Determine the [X, Y] coordinate at the center of the cell enclosing the given text.  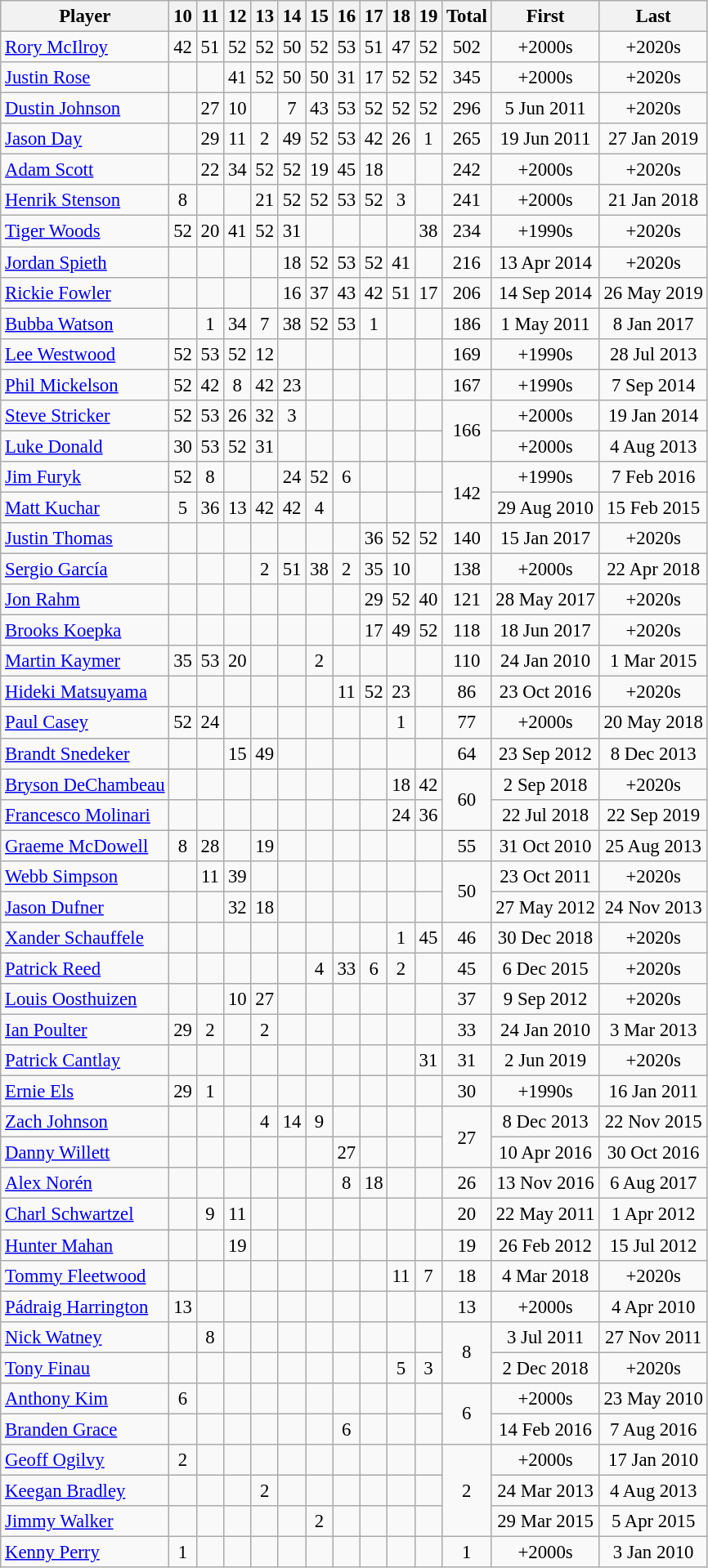
6 Dec 2015 [545, 968]
1 Apr 2012 [653, 1214]
Rory McIlroy [85, 47]
14 Sep 2014 [545, 293]
140 [467, 538]
21 Jan 2018 [653, 200]
5 Jun 2011 [545, 109]
47 [401, 47]
22 Sep 2019 [653, 815]
14 Feb 2016 [545, 1429]
60 [467, 799]
Henrik Stenson [85, 200]
27 Nov 2011 [653, 1337]
3 Mar 2013 [653, 1030]
22 Apr 2018 [653, 570]
Tommy Fleetwood [85, 1275]
Total [467, 16]
Tony Finau [85, 1368]
19 Jan 2014 [653, 416]
Brandt Snedeker [85, 753]
24 Nov 2013 [653, 907]
7 Feb 2016 [653, 477]
15 Feb 2015 [653, 507]
28 Jul 2013 [653, 354]
Jon Rahm [85, 600]
13 Apr 2014 [545, 262]
4 Mar 2018 [545, 1275]
22 May 2011 [545, 1214]
Dustin Johnson [85, 109]
Zach Johnson [85, 1122]
Martin Kaymer [85, 661]
30 Dec 2018 [545, 938]
Patrick Cantlay [85, 1061]
216 [467, 262]
296 [467, 109]
Tiger Woods [85, 231]
Matt Kuchar [85, 507]
Geoff Ogilvy [85, 1460]
138 [467, 570]
1 May 2011 [545, 324]
22 Nov 2015 [653, 1122]
Jimmy Walker [85, 1521]
118 [467, 631]
142 [467, 492]
20 May 2018 [653, 723]
Charl Schwartzel [85, 1214]
10 Apr 2016 [545, 1153]
28 May 2017 [545, 600]
166 [467, 431]
4 Apr 2010 [653, 1307]
345 [467, 78]
3 Jul 2011 [545, 1337]
26 May 2019 [653, 293]
Player [85, 16]
Jason Dufner [85, 907]
Bubba Watson [85, 324]
Sergio García [85, 570]
Jason Day [85, 139]
2 Dec 2018 [545, 1368]
Paul Casey [85, 723]
242 [467, 170]
121 [467, 600]
23 Oct 2016 [545, 692]
241 [467, 200]
Justin Thomas [85, 538]
30 Oct 2016 [653, 1153]
Jim Furyk [85, 477]
Adam Scott [85, 170]
15 Jan 2017 [545, 538]
9 Sep 2012 [545, 999]
27 Jan 2019 [653, 139]
Ian Poulter [85, 1030]
2 Sep 2018 [545, 784]
Hideki Matsuyama [85, 692]
23 May 2010 [653, 1399]
Danny Willett [85, 1153]
Hunter Mahan [85, 1245]
77 [467, 723]
Phil Mickelson [85, 385]
Nick Watney [85, 1337]
Justin Rose [85, 78]
Ernie Els [85, 1092]
Bryson DeChambeau [85, 784]
21 [265, 200]
29 Mar 2015 [545, 1521]
Pádraig Harrington [85, 1307]
25 Aug 2013 [653, 846]
7 Aug 2016 [653, 1429]
16 Jan 2011 [653, 1092]
Patrick Reed [85, 968]
46 [467, 938]
40 [428, 600]
7 Sep 2014 [653, 385]
502 [467, 47]
64 [467, 753]
167 [467, 385]
6 Aug 2017 [653, 1184]
Webb Simpson [85, 877]
23 Oct 2011 [545, 877]
2 Jun 2019 [545, 1061]
29 Aug 2010 [545, 507]
Francesco Molinari [85, 815]
23 Sep 2012 [545, 753]
24 Mar 2013 [545, 1490]
22 [209, 170]
3 Jan 2010 [653, 1552]
19 Jun 2011 [545, 139]
Keegan Bradley [85, 1490]
Brooks Koepka [85, 631]
28 [209, 846]
17 Jan 2010 [653, 1460]
27 May 2012 [545, 907]
1 Mar 2015 [653, 661]
234 [467, 231]
Lee Westwood [85, 354]
Branden Grace [85, 1429]
First [545, 16]
Xander Schauffele [85, 938]
22 Jul 2018 [545, 815]
5 Apr 2015 [653, 1521]
86 [467, 692]
Graeme McDowell [85, 846]
Last [653, 16]
Kenny Perry [85, 1552]
18 Jun 2017 [545, 631]
Rickie Fowler [85, 293]
206 [467, 293]
15 Jul 2012 [653, 1245]
Luke Donald [85, 446]
8 Jan 2017 [653, 324]
Louis Oosthuizen [85, 999]
Steve Stricker [85, 416]
13 Nov 2016 [545, 1184]
Jordan Spieth [85, 262]
55 [467, 846]
110 [467, 661]
265 [467, 139]
169 [467, 354]
26 Feb 2012 [545, 1245]
186 [467, 324]
31 Oct 2010 [545, 846]
39 [237, 877]
Alex Norén [85, 1184]
Anthony Kim [85, 1399]
